Identify which cell holds the provided text, then report its [x, y] central coordinate. 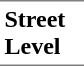
Street Level [42, 33]
